Detect which cell encompasses the target text, then output its (X, Y) center coordinate. 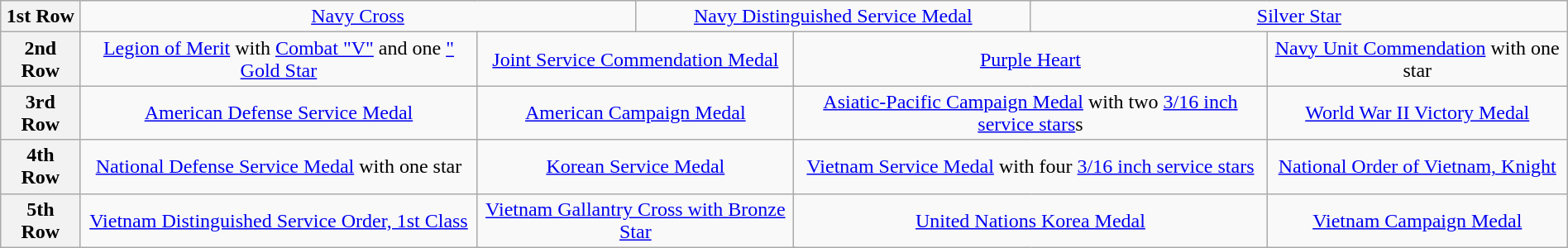
Silver Star (1298, 17)
Navy Cross (357, 17)
Korean Service Medal (635, 167)
National Order of Vietnam, Knight (1417, 167)
Vietnam Service Medal with four 3/16 inch service stars (1030, 167)
3rd Row (41, 112)
Legion of Merit with Combat "V" and one " Gold Star (279, 60)
2nd Row (41, 60)
Navy Unit Commendation with one star (1417, 60)
4th Row (41, 167)
Navy Distinguished Service Medal (833, 17)
Vietnam Campaign Medal (1417, 220)
United Nations Korea Medal (1030, 220)
Vietnam Distinguished Service Order, 1st Class (279, 220)
American Campaign Medal (635, 112)
World War II Victory Medal (1417, 112)
Asiatic-Pacific Campaign Medal with two 3/16 inch service starss (1030, 112)
Joint Service Commendation Medal (635, 60)
Purple Heart (1030, 60)
American Defense Service Medal (279, 112)
5th Row (41, 220)
National Defense Service Medal with one star (279, 167)
1st Row (41, 17)
Vietnam Gallantry Cross with Bronze Star (635, 220)
